Provide the (x, y) coordinate of the cell's center where the given text is located.  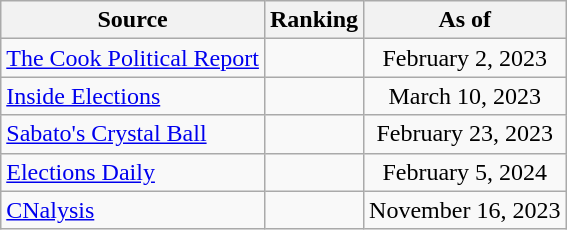
As of (465, 20)
Source (133, 20)
Ranking (314, 20)
The Cook Political Report (133, 58)
February 2, 2023 (465, 58)
March 10, 2023 (465, 96)
CNalysis (133, 210)
Sabato's Crystal Ball (133, 134)
Inside Elections (133, 96)
February 5, 2024 (465, 172)
February 23, 2023 (465, 134)
Elections Daily (133, 172)
November 16, 2023 (465, 210)
